Extract the [X, Y] coordinate from the center of the cell holding the provided text.  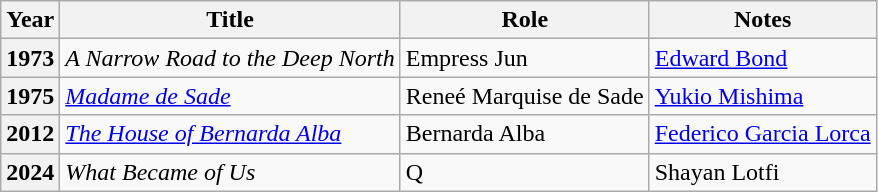
Notes [762, 20]
Title [230, 20]
What Became of Us [230, 172]
Role [524, 20]
1973 [30, 58]
Federico Garcia Lorca [762, 134]
A Narrow Road to the Deep North [230, 58]
Reneé Marquise de Sade [524, 96]
2012 [30, 134]
The House of Bernarda Alba [230, 134]
Empress Jun [524, 58]
Q [524, 172]
Shayan Lotfi [762, 172]
2024 [30, 172]
1975 [30, 96]
Madame de Sade [230, 96]
Yukio Mishima [762, 96]
Edward Bond [762, 58]
Year [30, 20]
Bernarda Alba [524, 134]
